Provide the [X, Y] coordinate of the cell's center where the given text is located.  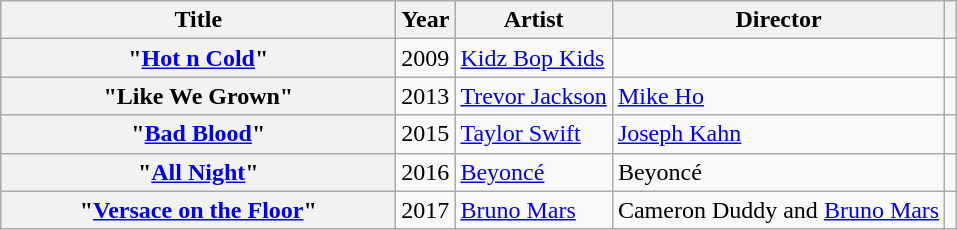
"Bad Blood" [198, 134]
2015 [426, 134]
Bruno Mars [534, 210]
"Versace on the Floor" [198, 210]
2017 [426, 210]
"Like We Grown" [198, 96]
2013 [426, 96]
Year [426, 20]
Taylor Swift [534, 134]
Kidz Bop Kids [534, 58]
Director [778, 20]
2009 [426, 58]
Title [198, 20]
"All Night" [198, 172]
Joseph Kahn [778, 134]
Mike Ho [778, 96]
Artist [534, 20]
Trevor Jackson [534, 96]
2016 [426, 172]
Cameron Duddy and Bruno Mars [778, 210]
"Hot n Cold" [198, 58]
